For the text-containing cell, return its midpoint in (x, y) coordinate format. 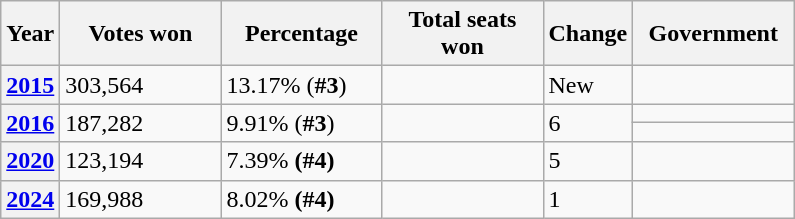
Government (714, 34)
Total seats won (462, 34)
9.91% (#3) (302, 123)
187,282 (140, 123)
6 (588, 123)
Votes won (140, 34)
123,194 (140, 161)
2020 (30, 161)
Year (30, 34)
169,988 (140, 199)
1 (588, 199)
2015 (30, 85)
2016 (30, 123)
New (588, 85)
303,564 (140, 85)
Percentage (302, 34)
8.02% (#4) (302, 199)
2024 (30, 199)
13.17% (#3) (302, 85)
Change (588, 34)
5 (588, 161)
7.39% (#4) (302, 161)
